Identify which cell holds the provided text, then report its (x, y) central coordinate. 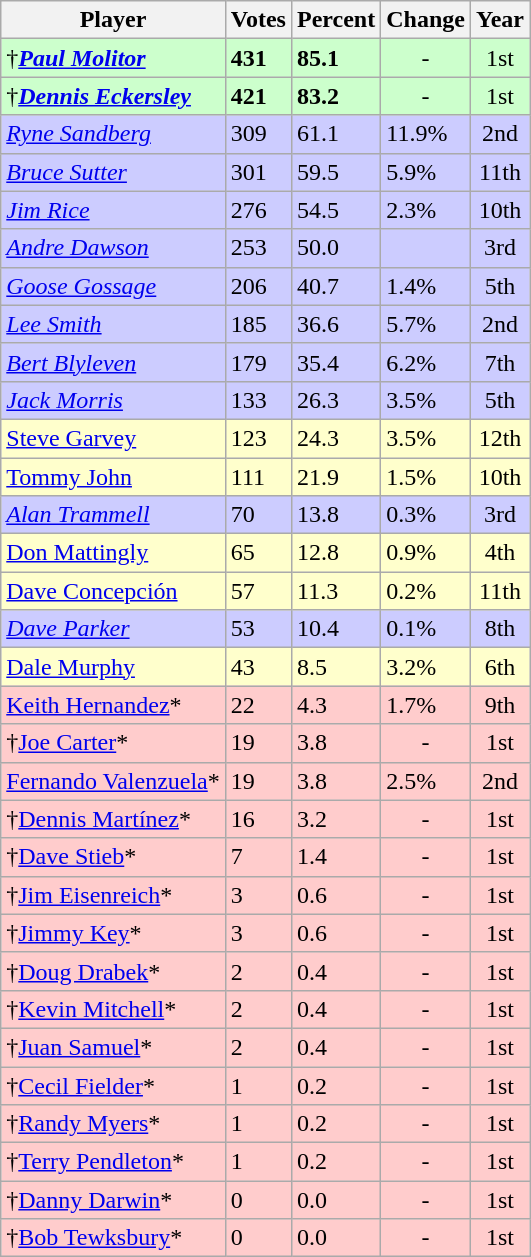
Lee Smith (114, 324)
Votes (258, 20)
5.7% (426, 324)
Bruce Sutter (114, 172)
Jack Morris (114, 400)
8.5 (336, 667)
†Joe Carter* (114, 743)
6th (500, 667)
421 (258, 96)
2.3% (426, 210)
Ryne Sandberg (114, 134)
7th (500, 362)
0.3% (426, 515)
206 (258, 286)
7 (258, 857)
21.9 (336, 477)
12th (500, 438)
Year (500, 20)
0.1% (426, 629)
179 (258, 362)
431 (258, 58)
2.5% (426, 781)
†Doug Drabek* (114, 971)
†Dennis Martínez* (114, 819)
36.6 (336, 324)
†Paul Molitor (114, 58)
11.3 (336, 591)
†Randy Myers* (114, 1124)
61.1 (336, 134)
Keith Hernandez* (114, 705)
Don Mattingly (114, 553)
13.8 (336, 515)
4th (500, 553)
†Cecil Fielder* (114, 1085)
1.4 (336, 857)
†Kevin Mitchell* (114, 1009)
57 (258, 591)
12.8 (336, 553)
†Juan Samuel* (114, 1047)
22 (258, 705)
Bert Blyleven (114, 362)
309 (258, 134)
59.5 (336, 172)
133 (258, 400)
Andre Dawson (114, 248)
276 (258, 210)
Jim Rice (114, 210)
Fernando Valenzuela* (114, 781)
Goose Gossage (114, 286)
53 (258, 629)
Percent (336, 20)
10.4 (336, 629)
123 (258, 438)
6.2% (426, 362)
Tommy John (114, 477)
54.5 (336, 210)
1.7% (426, 705)
8th (500, 629)
185 (258, 324)
65 (258, 553)
301 (258, 172)
83.2 (336, 96)
50.0 (336, 248)
11.9% (426, 134)
Dave Parker (114, 629)
Change (426, 20)
Dave Concepción (114, 591)
16 (258, 819)
†Jim Eisenreich* (114, 895)
Alan Trammell (114, 515)
24.3 (336, 438)
Player (114, 20)
†Danny Darwin* (114, 1200)
4.3 (336, 705)
40.7 (336, 286)
111 (258, 477)
†Dennis Eckersley (114, 96)
†Jimmy Key* (114, 933)
3.2 (336, 819)
1.5% (426, 477)
3.2% (426, 667)
35.4 (336, 362)
9th (500, 705)
†Dave Stieb* (114, 857)
85.1 (336, 58)
43 (258, 667)
Steve Garvey (114, 438)
0.2% (426, 591)
253 (258, 248)
1.4% (426, 286)
†Bob Tewksbury* (114, 1238)
26.3 (336, 400)
0.9% (426, 553)
70 (258, 515)
Dale Murphy (114, 667)
5.9% (426, 172)
†Terry Pendleton* (114, 1162)
